Determine the (x, y) coordinate at the center of the cell enclosing the given text.  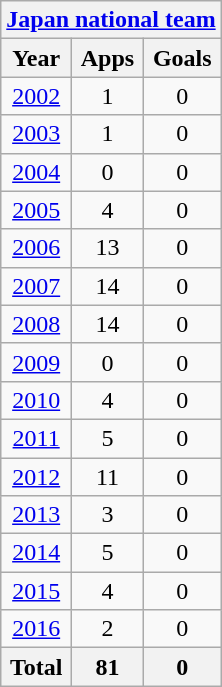
13 (108, 248)
2004 (36, 172)
Apps (108, 58)
2014 (36, 553)
11 (108, 477)
Japan national team (111, 20)
2012 (36, 477)
2007 (36, 286)
Total (36, 667)
2013 (36, 515)
81 (108, 667)
2003 (36, 134)
Year (36, 58)
Goals (182, 58)
2011 (36, 438)
2006 (36, 248)
2 (108, 629)
2016 (36, 629)
2002 (36, 96)
3 (108, 515)
2008 (36, 324)
2009 (36, 362)
2010 (36, 400)
2015 (36, 591)
2005 (36, 210)
